Output the (X, Y) coordinate of the center of the cell containing the given text.  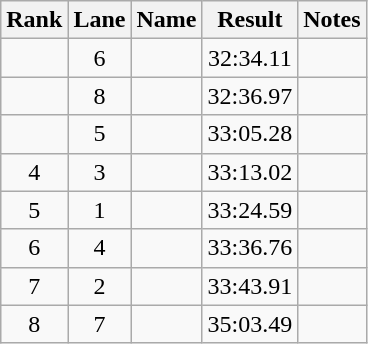
Rank (34, 20)
33:24.59 (250, 210)
32:36.97 (250, 96)
35:03.49 (250, 324)
33:05.28 (250, 134)
32:34.11 (250, 58)
Name (166, 20)
3 (100, 172)
Result (250, 20)
1 (100, 210)
33:43.91 (250, 286)
33:13.02 (250, 172)
Notes (332, 20)
Lane (100, 20)
2 (100, 286)
33:36.76 (250, 248)
